Return the [X, Y] coordinate for the center point of the cell that contains the specified text.  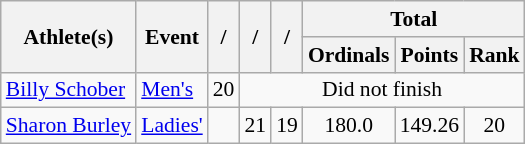
Sharon Burley [68, 126]
21 [255, 126]
149.26 [430, 126]
Athlete(s) [68, 36]
Did not finish [382, 90]
Points [430, 55]
19 [287, 126]
Total [414, 19]
Event [172, 36]
Men's [172, 90]
180.0 [349, 126]
Rank [494, 55]
Ladies' [172, 126]
Ordinals [349, 55]
Billy Schober [68, 90]
